Capture the cell that displays the provided text and extract its [X, Y] central coordinate. 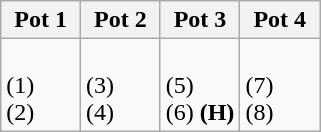
(7) (8) [280, 85]
Pot 4 [280, 20]
Pot 3 [200, 20]
(5) (6) (H) [200, 85]
(3) (4) [120, 85]
Pot 1 [41, 20]
(1) (2) [41, 85]
Pot 2 [120, 20]
